Extract the (x, y) coordinate from the center of the cell holding the provided text.  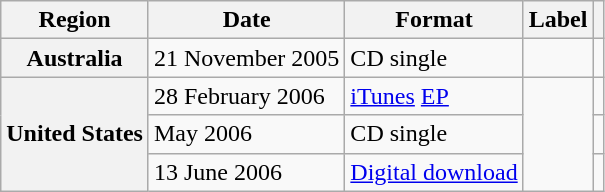
May 2006 (246, 134)
21 November 2005 (246, 58)
United States (75, 134)
Australia (75, 58)
28 February 2006 (246, 96)
Date (246, 20)
Digital download (434, 172)
13 June 2006 (246, 172)
iTunes EP (434, 96)
Region (75, 20)
Label (558, 20)
Format (434, 20)
